Find where the given text appears and provide that cell's center as (x, y) coordinate. 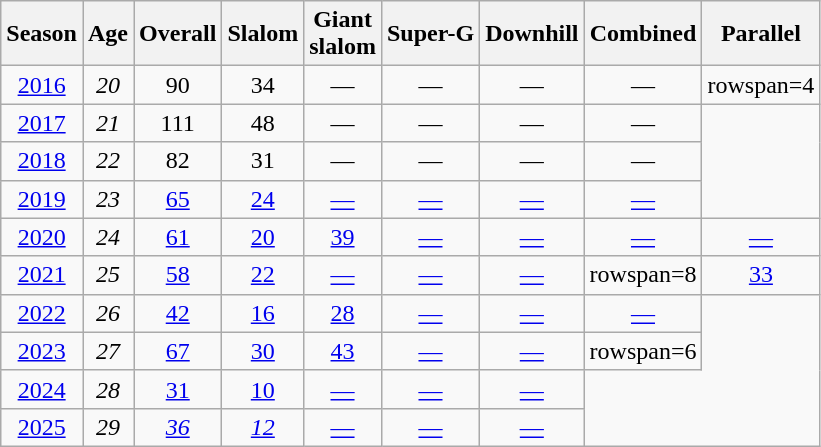
65 (178, 199)
2024 (42, 389)
30 (263, 351)
2025 (42, 427)
10 (263, 389)
2023 (42, 351)
rowspan=8 (643, 275)
26 (108, 313)
23 (108, 199)
Downhill (532, 34)
Overall (178, 34)
48 (263, 123)
58 (178, 275)
42 (178, 313)
21 (108, 123)
36 (178, 427)
12 (263, 427)
29 (108, 427)
2022 (42, 313)
25 (108, 275)
2020 (42, 237)
Slalom (263, 34)
90 (178, 85)
Super-G (430, 34)
2017 (42, 123)
rowspan=6 (643, 351)
33 (761, 275)
67 (178, 351)
16 (263, 313)
2018 (42, 161)
2021 (42, 275)
82 (178, 161)
Season (42, 34)
43 (343, 351)
2019 (42, 199)
Giantslalom (343, 34)
2016 (42, 85)
Age (108, 34)
111 (178, 123)
rowspan=4 (761, 85)
39 (343, 237)
61 (178, 237)
34 (263, 85)
27 (108, 351)
Combined (643, 34)
Parallel (761, 34)
